Determine the (x, y) coordinate at the center of the cell enclosing the given text.  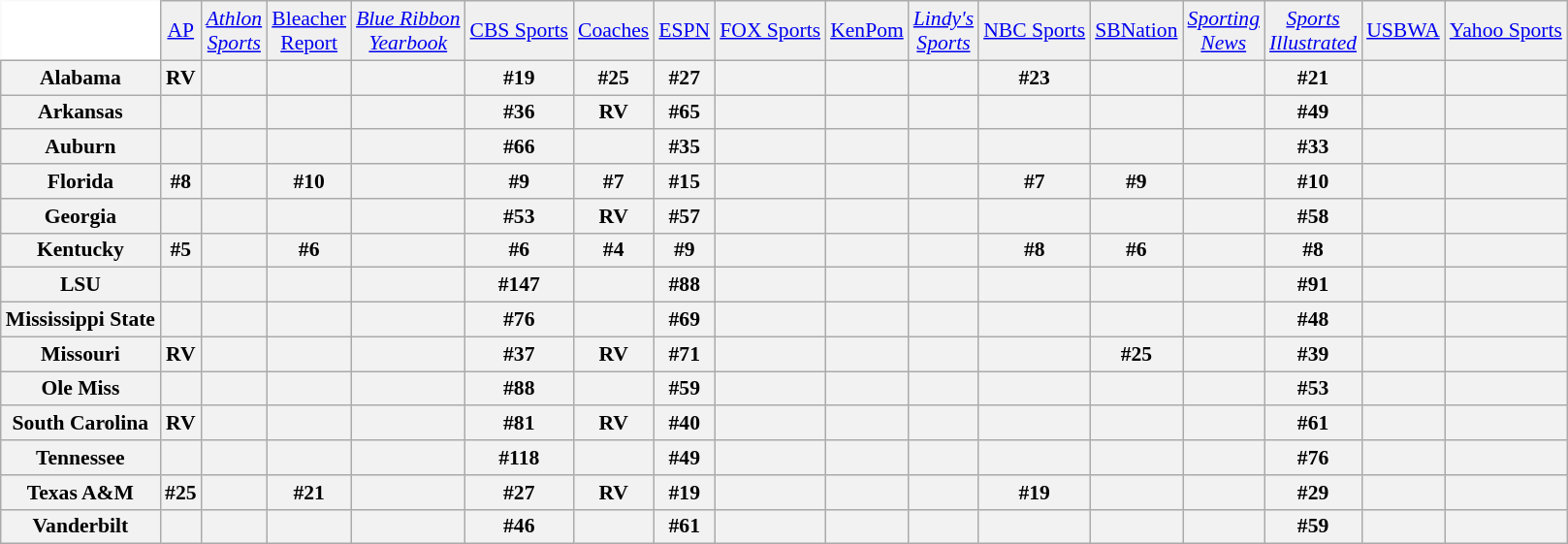
South Carolina (80, 424)
LSU (80, 285)
Ole Miss (80, 389)
#147 (520, 285)
SportsIllustrated (1313, 31)
KenPom (867, 31)
#48 (1313, 320)
Blue RibbonYearbook (407, 31)
Tennessee (80, 458)
FOX Sports (770, 31)
BleacherReport (308, 31)
Florida (80, 181)
#33 (1313, 147)
Mississippi State (80, 320)
#46 (520, 527)
Auburn (80, 147)
#69 (685, 320)
#65 (685, 112)
#118 (520, 458)
Vanderbilt (80, 527)
#91 (1313, 285)
ESPN (685, 31)
#5 (180, 250)
#40 (685, 424)
Texas A&M (80, 493)
#81 (520, 424)
#57 (685, 216)
Alabama (80, 78)
Missouri (80, 354)
#39 (1313, 354)
SBNation (1136, 31)
#66 (520, 147)
Arkansas (80, 112)
#71 (685, 354)
#58 (1313, 216)
AthlonSports (235, 31)
#23 (1034, 78)
#4 (613, 250)
#29 (1313, 493)
Coaches (613, 31)
Kentucky (80, 250)
Yahoo Sports (1506, 31)
Lindy'sSports (944, 31)
CBS Sports (520, 31)
NBC Sports (1034, 31)
#15 (685, 181)
Georgia (80, 216)
#37 (520, 354)
SportingNews (1224, 31)
#36 (520, 112)
AP (180, 31)
#35 (685, 147)
USBWA (1403, 31)
